Pinpoint the cell where the given text exists, returning its [X, Y] midpoint coordinate. 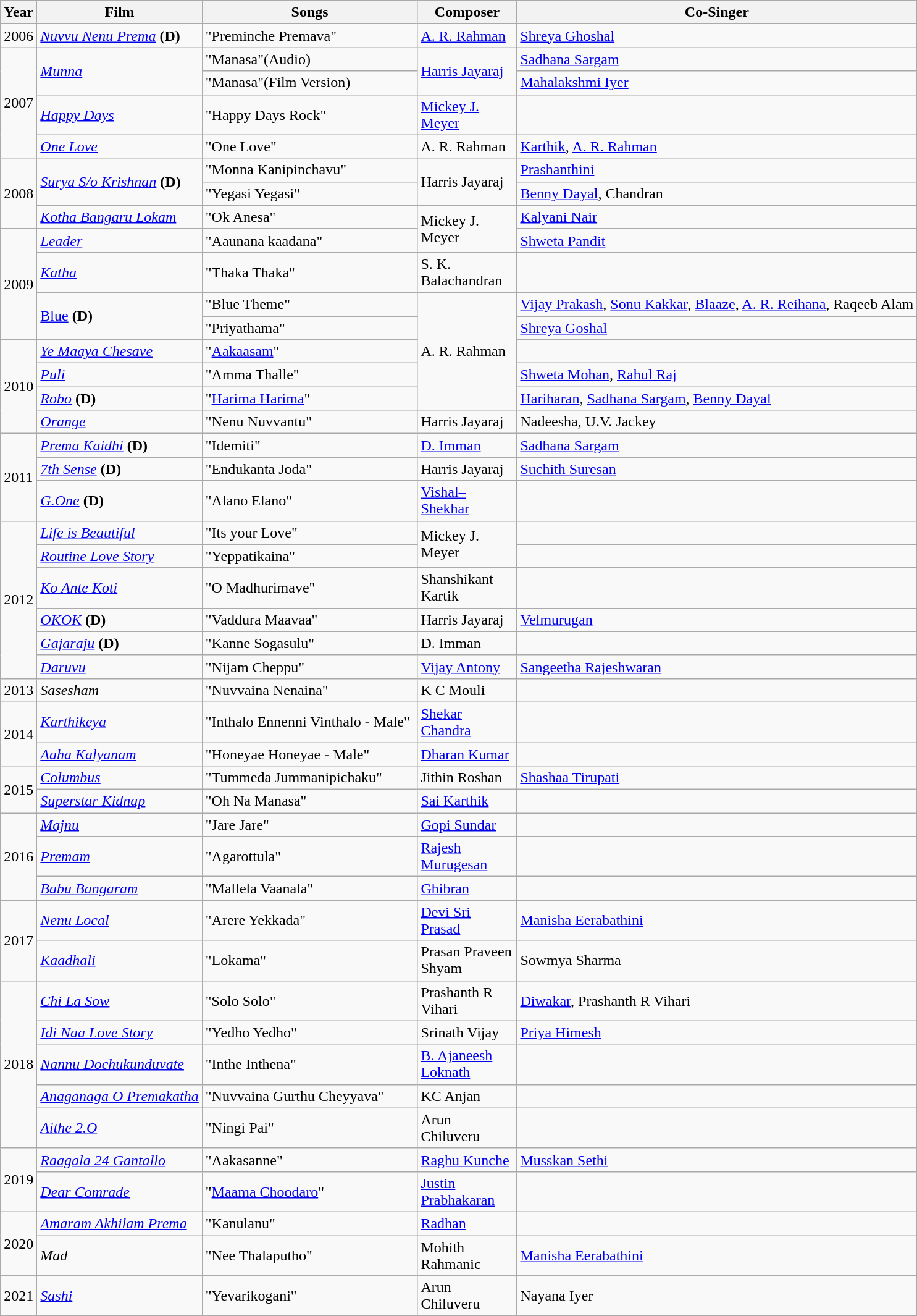
Nenu Local [120, 921]
Shweta Pandit [717, 240]
"Its your Love" [310, 533]
"Lokama" [310, 960]
Prasan Praveen Shyam [467, 960]
"Solo Solo" [310, 1001]
Vijay Prakash, Sonu Kakkar, Blaaze, A. R. Reihana, Raqeeb Alam [717, 304]
Ko Ante Koti [120, 588]
2009 [19, 284]
Happy Days [120, 115]
"Harima Harima" [310, 399]
"Nuvvaina Gurthu Cheyyava" [310, 1096]
"Yegasi Yegasi" [310, 193]
"Nuvvaina Nenaina" [310, 690]
Shreya Ghoshal [717, 36]
Suchith Suresan [717, 469]
"Vaddura Maavaa" [310, 620]
Ye Maaya Chesave [120, 352]
"O Madhurimave" [310, 588]
"Idemiti" [310, 445]
Shekar Chandra [467, 722]
"Priyathama" [310, 328]
Daruvu [120, 667]
Nayana Iyer [717, 1296]
Mahalakshmi Iyer [717, 83]
Shashaa Tirupati [717, 778]
"Maama Choodaro" [310, 1191]
K C Mouli [467, 690]
2013 [19, 690]
Idi Naa Love Story [120, 1032]
"Oh Na Manasa" [310, 801]
Srinath Vijay [467, 1032]
Mohith Rahmanic [467, 1255]
Co-Singer [717, 12]
2014 [19, 734]
"Nenu Nuvvantu" [310, 422]
Life is Beautiful [120, 533]
"Yeppatikaina" [310, 556]
2012 [19, 599]
"Endukanta Joda" [310, 469]
S. K. Balachandran [467, 272]
2010 [19, 387]
"Aakaasam" [310, 352]
2011 [19, 477]
Premam [120, 856]
"Alano Elano" [310, 500]
Kaadhali [120, 960]
Prashanthini [717, 170]
Vishal–Shekhar [467, 500]
Prashanth R Vihari [467, 1001]
Kotha Bangaru Lokam [120, 217]
"Happy Days Rock" [310, 115]
Year [19, 12]
"Tummeda Jummanipichaku" [310, 778]
2015 [19, 790]
Amaram Akhilam Prema [120, 1223]
Gajaraju (D) [120, 643]
"Aaunana kaadana" [310, 240]
"Preminche Premava" [310, 36]
Babu Bangaram [120, 888]
2021 [19, 1296]
Katha [120, 272]
Dear Comrade [120, 1191]
Raagala 24 Gantallo [120, 1160]
2017 [19, 940]
Puli [120, 375]
Hariharan, Sadhana Sargam, Benny Dayal [717, 399]
Dharan Kumar [467, 754]
"Kanne Sogasulu" [310, 643]
Prema Kaidhi (D) [120, 445]
Leader [120, 240]
"Mallela Vaanala" [310, 888]
Musskan Sethi [717, 1160]
Chi La Sow [120, 1001]
Radhan [467, 1223]
"Inthalo Ennenni Vinthalo - Male" [310, 722]
Priya Himesh [717, 1032]
OKOK (D) [120, 620]
Aaha Kalyanam [120, 754]
Composer [467, 12]
Raghu Kunche [467, 1160]
Ghibran [467, 888]
Aithe 2.O [120, 1128]
Nadeesha, U.V. Jackey [717, 422]
"Manasa"(Audio) [310, 59]
"Honeyae Honeyae - Male" [310, 754]
Benny Dayal, Chandran [717, 193]
Rajesh Murugesan [467, 856]
Sowmya Sharma [717, 960]
Shweta Mohan, Rahul Raj [717, 375]
Kalyani Nair [717, 217]
"Jare Jare" [310, 825]
Vijay Antony [467, 667]
Mad [120, 1255]
"Arere Yekkada" [310, 921]
"Yevarikogani" [310, 1296]
Orange [120, 422]
KC Anjan [467, 1096]
G.One (D) [120, 500]
Shanshikant Kartik [467, 588]
"Yedho Yedho" [310, 1032]
2008 [19, 193]
2007 [19, 103]
Munna [120, 71]
"Inthe Inthena" [310, 1064]
2006 [19, 36]
"Nee Thalaputho" [310, 1255]
Jithin Roshan [467, 778]
"Kanulanu" [310, 1223]
"One Love" [310, 146]
Sai Karthik [467, 801]
Robo (D) [120, 399]
7th Sense (D) [120, 469]
"Aakasanne" [310, 1160]
Anaganaga O Premakatha [120, 1096]
"Manasa"(Film Version) [310, 83]
Karthik, A. R. Rahman [717, 146]
2019 [19, 1180]
Songs [310, 12]
Blue (D) [120, 316]
Gopi Sundar [467, 825]
2020 [19, 1243]
"Monna Kanipinchavu" [310, 170]
"Blue Theme" [310, 304]
One Love [120, 146]
Velmurugan [717, 620]
Sashi [120, 1296]
Justin Prabhakaran [467, 1191]
2016 [19, 856]
Columbus [120, 778]
Nannu Dochukunduvate [120, 1064]
"Ok Anesa" [310, 217]
"Agarottula" [310, 856]
Surya S/o Krishnan (D) [120, 182]
B. Ajaneesh Loknath [467, 1064]
Karthikeya [120, 722]
Shreya Goshal [717, 328]
2018 [19, 1064]
Majnu [120, 825]
Routine Love Story [120, 556]
Devi Sri Prasad [467, 921]
Superstar Kidnap [120, 801]
"Thaka Thaka" [310, 272]
"Amma Thalle" [310, 375]
Sangeetha Rajeshwaran [717, 667]
Sasesham [120, 690]
"Nijam Cheppu" [310, 667]
Diwakar, Prashanth R Vihari [717, 1001]
Film [120, 12]
Nuvvu Nenu Prema (D) [120, 36]
"Ningi Pai" [310, 1128]
